Return the (x, y) coordinate for the center point of the cell that contains the specified text.  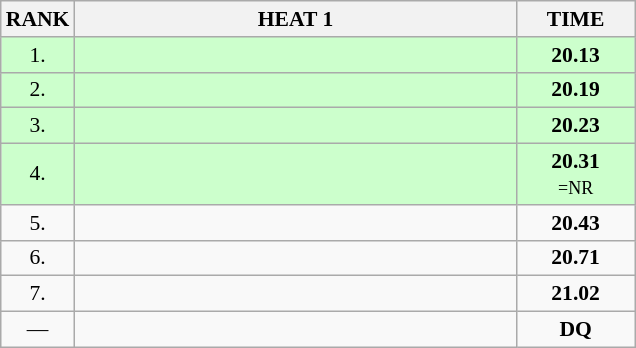
TIME (576, 19)
RANK (38, 19)
20.23 (576, 126)
DQ (576, 330)
7. (38, 294)
— (38, 330)
2. (38, 90)
20.13 (576, 55)
21.02 (576, 294)
20.19 (576, 90)
4. (38, 174)
3. (38, 126)
5. (38, 223)
20.43 (576, 223)
20.71 (576, 258)
1. (38, 55)
6. (38, 258)
20.31=NR (576, 174)
HEAT 1 (295, 19)
